Find where the given text appears and provide that cell's center as (x, y) coordinate. 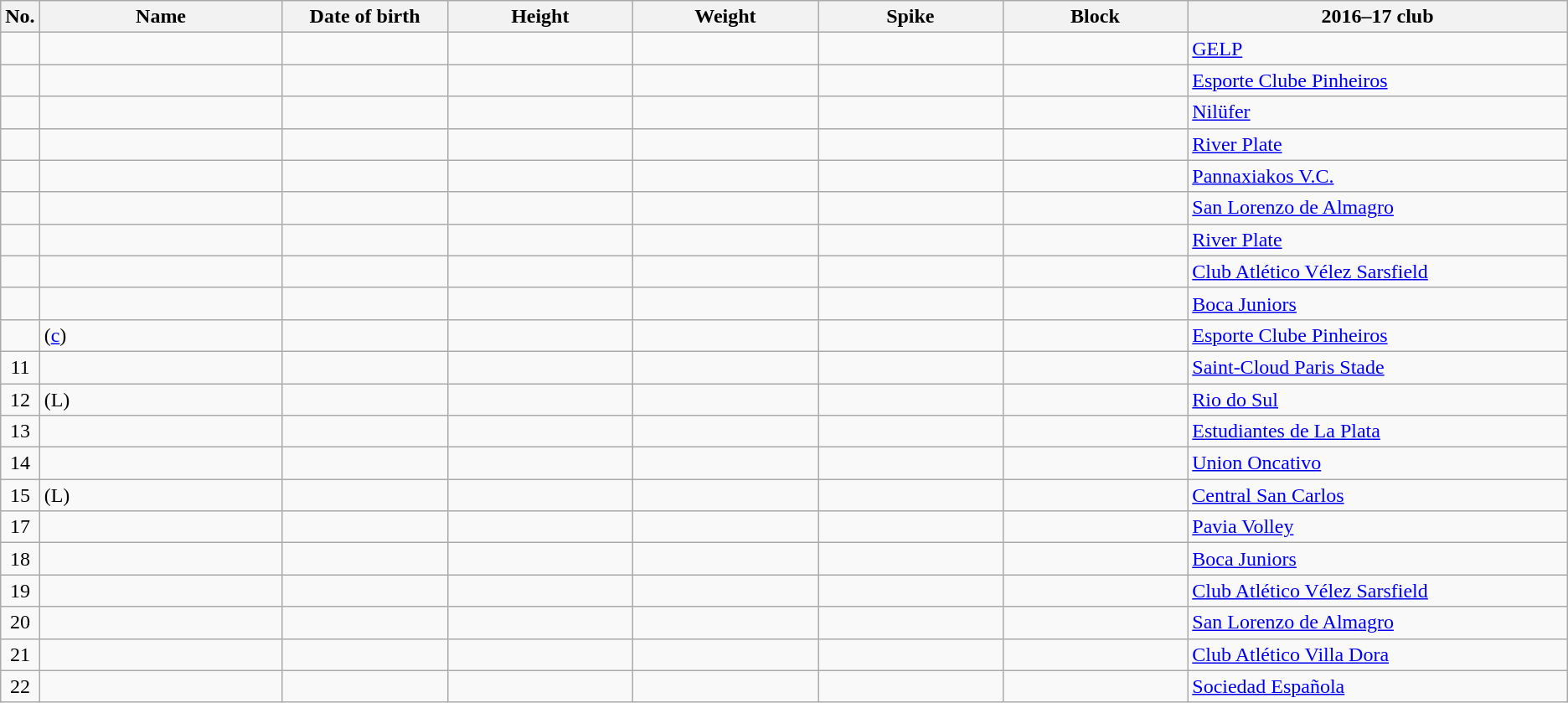
17 (20, 527)
21 (20, 654)
Nilüfer (1377, 112)
Pannaxiakos V.C. (1377, 176)
Central San Carlos (1377, 495)
14 (20, 463)
19 (20, 591)
Pavia Volley (1377, 527)
No. (20, 17)
15 (20, 495)
Spike (911, 17)
Estudiantes de La Plata (1377, 432)
12 (20, 400)
Saint-Cloud Paris Stade (1377, 367)
20 (20, 623)
Block (1096, 17)
Rio do Sul (1377, 400)
Name (161, 17)
Club Atlético Villa Dora (1377, 654)
22 (20, 686)
13 (20, 432)
GELP (1377, 49)
11 (20, 367)
(c) (161, 335)
Weight (725, 17)
18 (20, 559)
Union Oncativo (1377, 463)
Height (539, 17)
Sociedad Española (1377, 686)
Date of birth (365, 17)
2016–17 club (1377, 17)
